Scan for the cell matching the given text and deliver its [X, Y] coordinate at center. 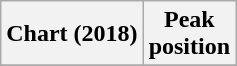
Peak position [189, 34]
Chart (2018) [72, 34]
